Capture the cell that displays the provided text and extract its (x, y) central coordinate. 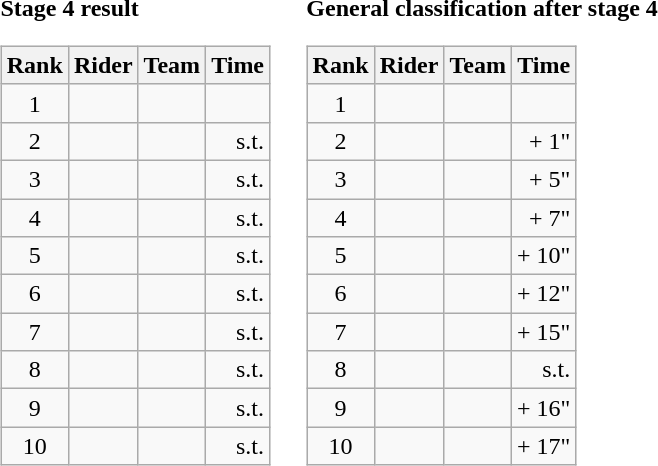
+ 17" (543, 446)
+ 10" (543, 256)
+ 12" (543, 294)
+ 1" (543, 141)
+ 5" (543, 179)
+ 7" (543, 217)
+ 15" (543, 332)
+ 16" (543, 408)
